Capture the cell that displays the provided text and extract its [x, y] central coordinate. 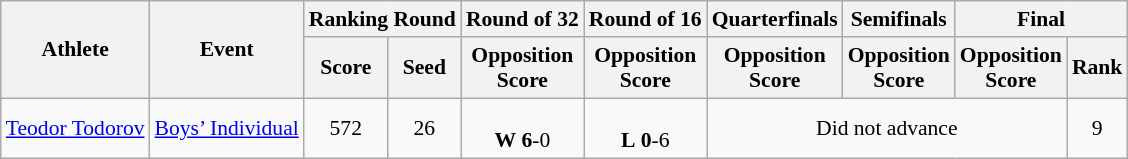
572 [346, 128]
Rank [1098, 68]
Seed [424, 68]
Event [227, 50]
Round of 16 [646, 19]
Boys’ Individual [227, 128]
L 0-6 [646, 128]
Score [346, 68]
Semifinals [899, 19]
Athlete [76, 50]
26 [424, 128]
Did not advance [887, 128]
Round of 32 [522, 19]
Ranking Round [382, 19]
W 6-0 [522, 128]
Quarterfinals [775, 19]
9 [1098, 128]
Final [1042, 19]
Teodor Todorov [76, 128]
